Return [X, Y] of the center of cell containing provided text 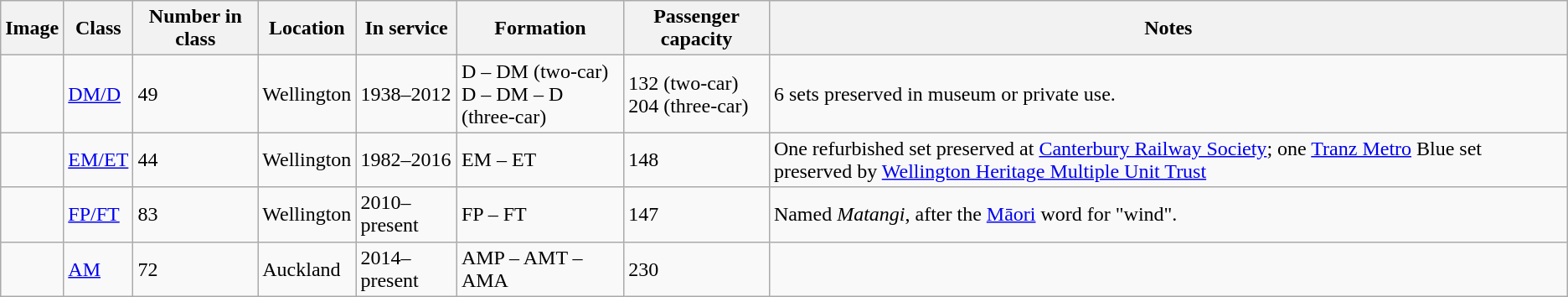
1938–2012 [406, 94]
FP – FT [539, 215]
132 (two-car) 204 (three-car) [697, 94]
Named Matangi, after the Māori word for "wind". [1168, 215]
6 sets preserved in museum or private use. [1168, 94]
Image [32, 29]
72 [196, 268]
Class [99, 29]
83 [196, 215]
147 [697, 215]
Location [307, 29]
EM – ET [539, 159]
2014–present [406, 268]
148 [697, 159]
Auckland [307, 268]
One refurbished set preserved at Canterbury Railway Society; one Tranz Metro Blue set preserved by Wellington Heritage Multiple Unit Trust [1168, 159]
AMP – AMT – AMA [539, 268]
D – DM (two-car) D – DM – D (three-car) [539, 94]
Number in class [196, 29]
49 [196, 94]
1982–2016 [406, 159]
Notes [1168, 29]
44 [196, 159]
2010–present [406, 215]
Passenger capacity [697, 29]
FP/FT [99, 215]
230 [697, 268]
EM/ET [99, 159]
AM [99, 268]
Formation [539, 29]
DM/D [99, 94]
In service [406, 29]
